Return [X, Y] of the center of cell containing provided text 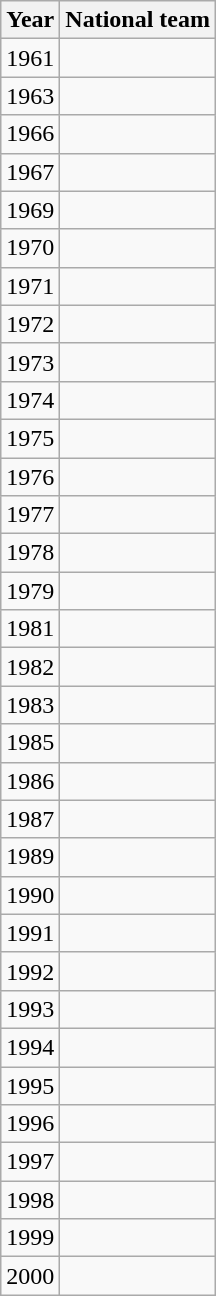
1998 [30, 1200]
1987 [30, 819]
1981 [30, 629]
1975 [30, 438]
1969 [30, 210]
1986 [30, 781]
1996 [30, 1124]
1985 [30, 743]
1973 [30, 362]
1990 [30, 895]
1974 [30, 400]
1995 [30, 1085]
1997 [30, 1162]
1982 [30, 667]
1977 [30, 515]
1989 [30, 857]
1963 [30, 96]
1967 [30, 172]
2000 [30, 1276]
1983 [30, 705]
1976 [30, 477]
1994 [30, 1047]
Year [30, 20]
1978 [30, 553]
1966 [30, 134]
National team [138, 20]
1972 [30, 324]
1991 [30, 933]
1961 [30, 58]
1970 [30, 248]
1971 [30, 286]
1992 [30, 971]
1979 [30, 591]
1993 [30, 1009]
1999 [30, 1238]
